Return [x, y] of the center of cell containing provided text 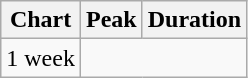
Duration [194, 20]
1 week [41, 58]
Chart [41, 20]
Peak [111, 20]
